Capture the cell that displays the provided text and extract its (X, Y) central coordinate. 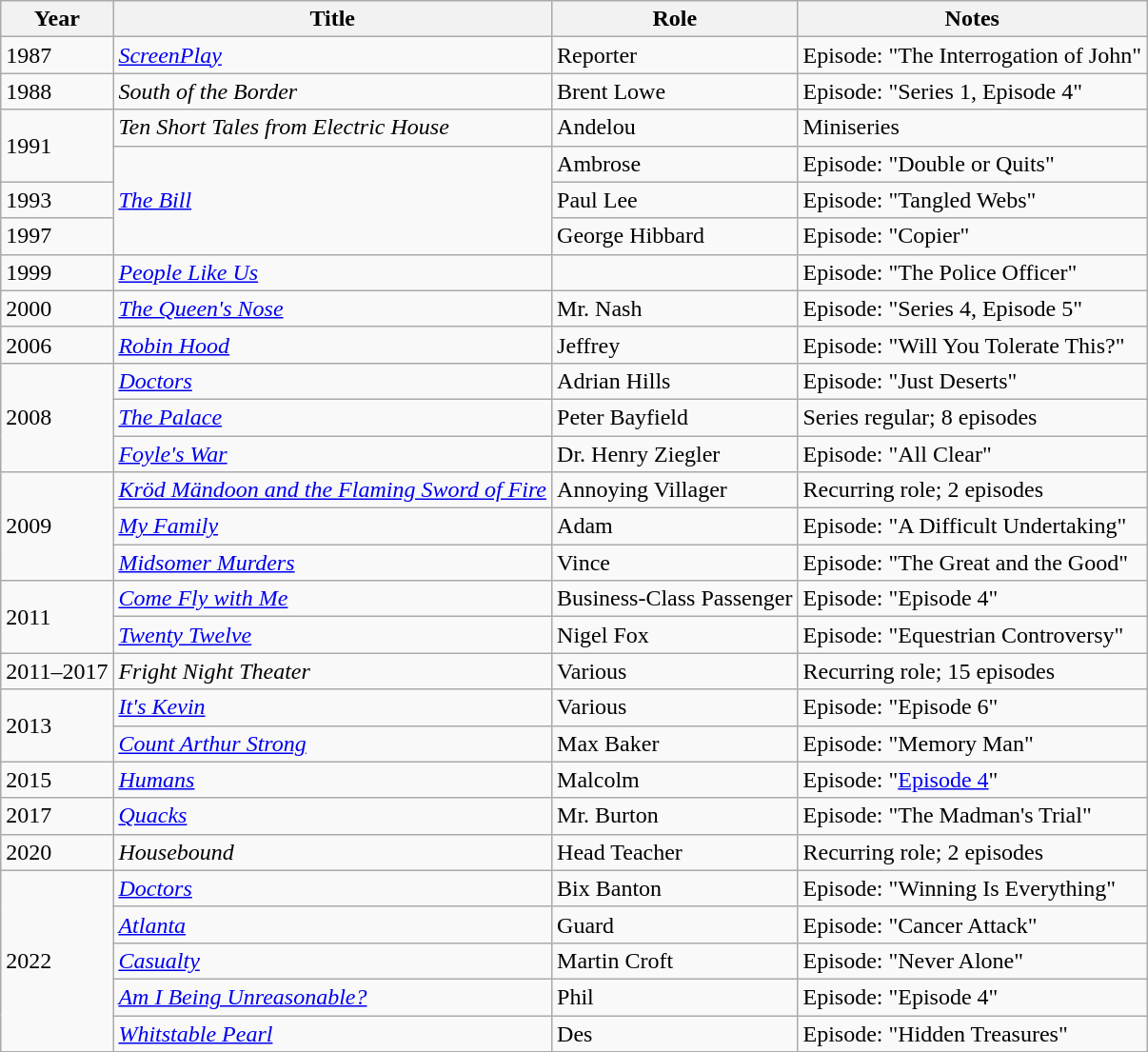
2011–2017 (57, 671)
Kröd Mändoon and the Flaming Sword of Fire (333, 490)
Mr. Nash (675, 308)
It's Kevin (333, 707)
1999 (57, 272)
2013 (57, 725)
ScreenPlay (333, 55)
Adrian Hills (675, 381)
Robin Hood (333, 345)
Jeffrey (675, 345)
Ten Short Tales from Electric House (333, 128)
Episode: "Cancer Attack" (973, 924)
Episode: "Equestrian Controversy" (973, 635)
Episode: "Tangled Webs" (973, 200)
Recurring role; 15 episodes (973, 671)
Notes (973, 19)
Housebound (333, 852)
Casualty (333, 961)
Whitstable Pearl (333, 1033)
Guard (675, 924)
Episode: "The Interrogation of John" (973, 55)
Come Fly with Me (333, 599)
2011 (57, 617)
Twenty Twelve (333, 635)
Miniseries (973, 128)
Midsomer Murders (333, 563)
1988 (57, 91)
Episode: "Will You Tolerate This?" (973, 345)
Episode: "Episode 6" (973, 707)
2017 (57, 816)
Episode: "The Police Officer" (973, 272)
The Palace (333, 417)
Max Baker (675, 744)
Episode: "Series 1, Episode 4" (973, 91)
1993 (57, 200)
Episode: "Just Deserts" (973, 381)
Des (675, 1033)
2006 (57, 345)
Episode: "Winning Is Everything" (973, 888)
1987 (57, 55)
1997 (57, 236)
1991 (57, 146)
2008 (57, 417)
Mr. Burton (675, 816)
Episode: "The Great and the Good" (973, 563)
Andelou (675, 128)
The Bill (333, 200)
Count Arthur Strong (333, 744)
Atlanta (333, 924)
Title (333, 19)
Malcolm (675, 780)
Ambrose (675, 164)
2015 (57, 780)
2000 (57, 308)
Episode: "Copier" (973, 236)
The Queen's Nose (333, 308)
Adam (675, 526)
Business-Class Passenger (675, 599)
2009 (57, 526)
Episode: "All Clear" (973, 454)
Am I Being Unreasonable? (333, 997)
Humans (333, 780)
Episode: "Never Alone" (973, 961)
Episode: "Hidden Treasures" (973, 1033)
South of the Border (333, 91)
Fright Night Theater (333, 671)
2022 (57, 961)
Episode: "Series 4, Episode 5" (973, 308)
George Hibbard (675, 236)
Bix Banton (675, 888)
Vince (675, 563)
Annoying Villager (675, 490)
Foyle's War (333, 454)
Peter Bayfield (675, 417)
People Like Us (333, 272)
Dr. Henry Ziegler (675, 454)
Year (57, 19)
Brent Lowe (675, 91)
Episode: "Memory Man" (973, 744)
Nigel Fox (675, 635)
Role (675, 19)
2020 (57, 852)
Episode: "A Difficult Undertaking" (973, 526)
Paul Lee (675, 200)
Head Teacher (675, 852)
My Family (333, 526)
Series regular; 8 episodes (973, 417)
Episode: "Double or Quits" (973, 164)
Phil (675, 997)
Episode: "The Madman's Trial" (973, 816)
Reporter (675, 55)
Quacks (333, 816)
Martin Croft (675, 961)
